Determine the (X, Y) coordinate at the center of the cell enclosing the given text.  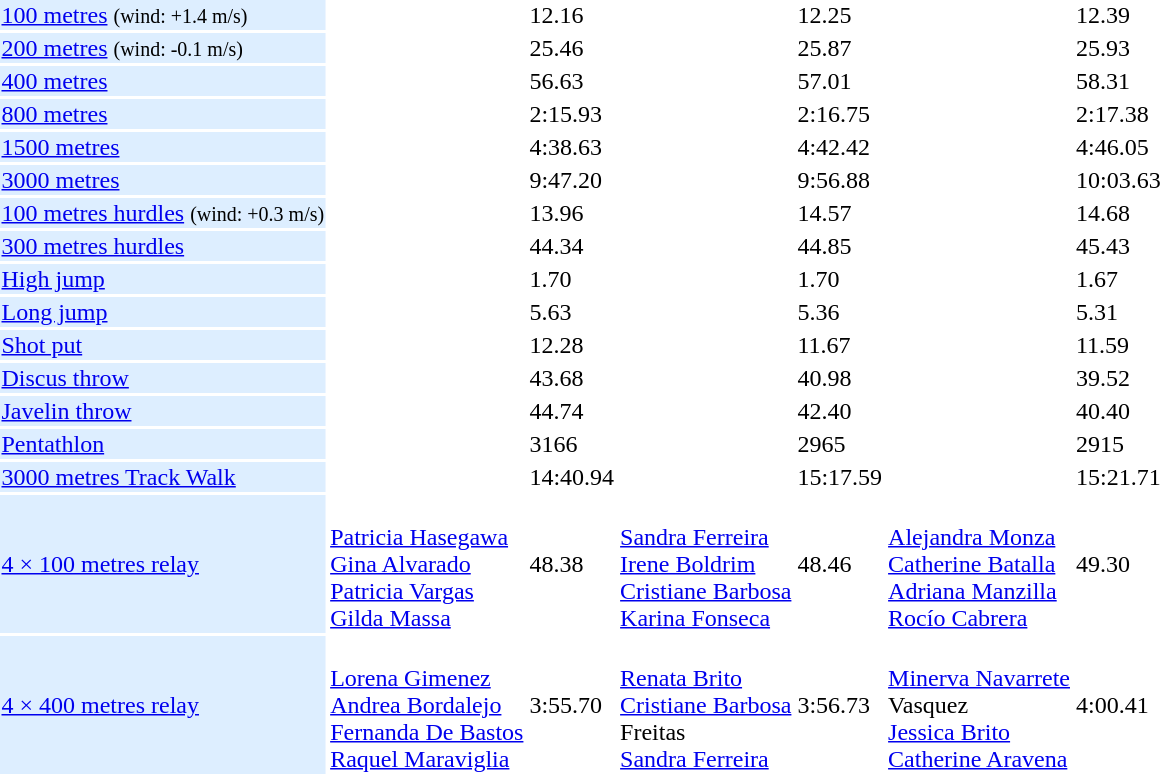
3:55.70 (572, 705)
12.28 (572, 345)
400 metres (163, 81)
12.16 (572, 15)
57.01 (840, 81)
1500 metres (163, 147)
13.96 (572, 213)
800 metres (163, 114)
2965 (840, 444)
2:15.93 (572, 114)
2:16.75 (840, 114)
300 metres hurdles (163, 246)
42.40 (840, 411)
Pentathlon (163, 444)
44.34 (572, 246)
Shot put (163, 345)
15:17.59 (840, 477)
25.87 (840, 48)
4:38.63 (572, 147)
Patricia Hasegawa Gina Alvarado Patricia Vargas Gilda Massa (427, 564)
14.57 (840, 213)
Lorena Gimenez Andrea Bordalejo Fernanda De Bastos Raquel Maraviglia (427, 705)
48.38 (572, 564)
Renata Brito Cristiane Barbosa Freitas Sandra Ferreira (706, 705)
100 metres (wind: +1.4 m/s) (163, 15)
Long jump (163, 312)
48.46 (840, 564)
3166 (572, 444)
11.67 (840, 345)
5.36 (840, 312)
43.68 (572, 378)
9:47.20 (572, 180)
44.74 (572, 411)
3000 metres (163, 180)
200 metres (wind: -0.1 m/s) (163, 48)
56.63 (572, 81)
Sandra Ferreira Irene Boldrim Cristiane Barbosa Karina Fonseca (706, 564)
4 × 100 metres relay (163, 564)
44.85 (840, 246)
40.98 (840, 378)
12.25 (840, 15)
5.63 (572, 312)
25.46 (572, 48)
Minerva Navarrete Vasquez Jessica Brito Catherine Aravena (980, 705)
3:56.73 (840, 705)
9:56.88 (840, 180)
Javelin throw (163, 411)
3000 metres Track Walk (163, 477)
4 × 400 metres relay (163, 705)
4:42.42 (840, 147)
Alejandra Monza Catherine Batalla Adriana Manzilla Rocío Cabrera (980, 564)
High jump (163, 279)
Discus throw (163, 378)
14:40.94 (572, 477)
100 metres hurdles (wind: +0.3 m/s) (163, 213)
